Determine the (x, y) coordinate at the center of the cell enclosing the given text.  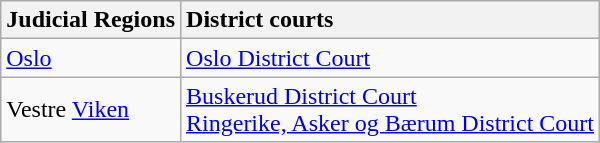
Buskerud District CourtRingerike, Asker og Bærum District Court (390, 110)
Oslo District Court (390, 58)
Judicial Regions (91, 20)
Vestre Viken (91, 110)
Oslo (91, 58)
District courts (390, 20)
